Provide the [X, Y] coordinate of the cell's center where the given text is located.  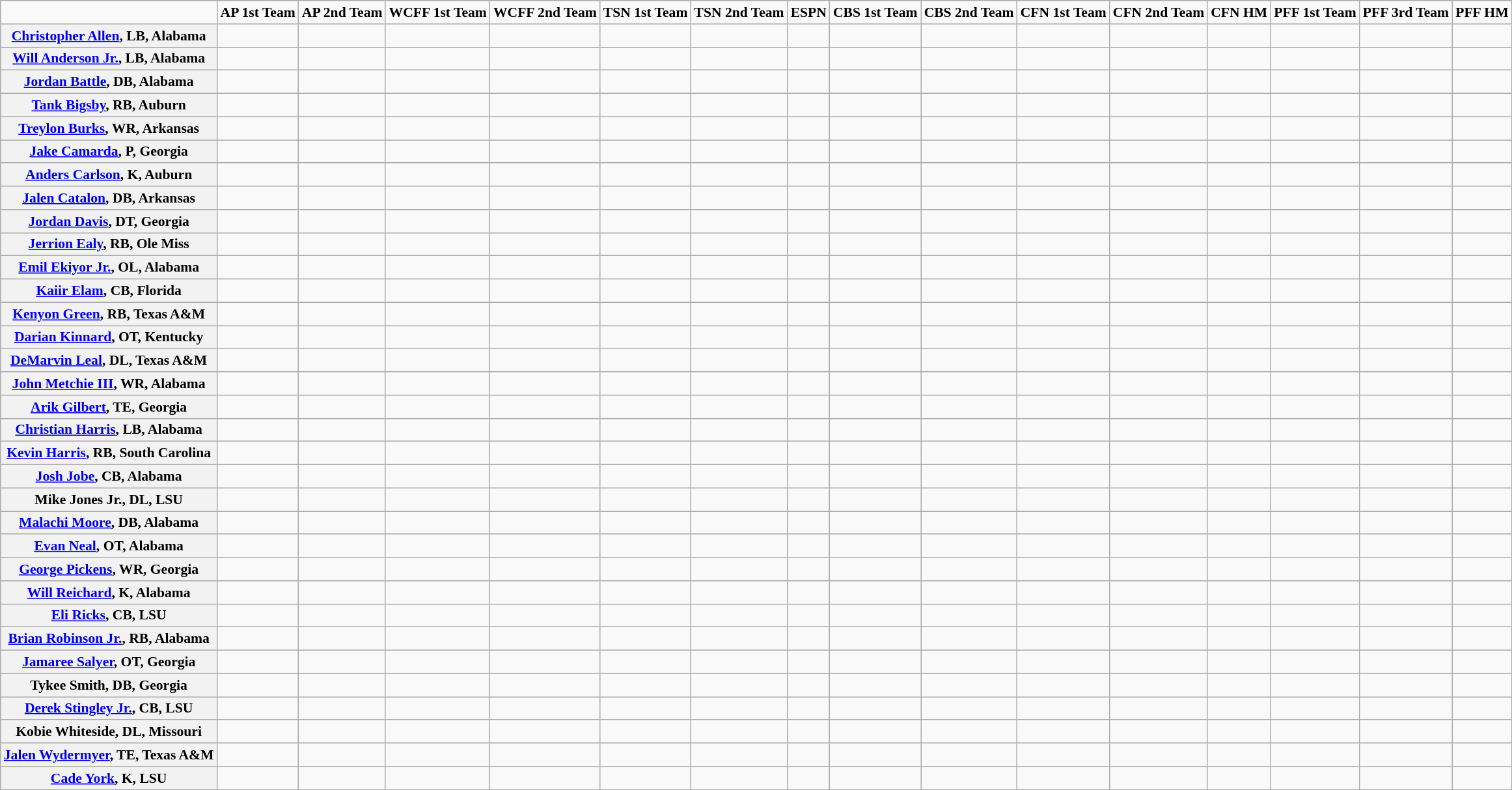
Will Anderson Jr., LB, Alabama [109, 59]
Kenyon Green, RB, Texas A&M [109, 314]
Derek Stingley Jr., CB, LSU [109, 709]
Tank Bigsby, RB, Auburn [109, 106]
Will Reichard, K, Alabama [109, 593]
Emil Ekiyor Jr., OL, Alabama [109, 268]
PFF 1st Team [1315, 12]
Cade York, K, LSU [109, 778]
Kaiir Elam, CB, Florida [109, 291]
Jake Camarda, P, Georgia [109, 152]
Jerrion Ealy, RB, Ole Miss [109, 244]
Anders Carlson, K, Auburn [109, 175]
TSN 2nd Team [739, 12]
WCFF 1st Team [437, 12]
Evan Neal, OT, Alabama [109, 546]
Darian Kinnard, OT, Kentucky [109, 337]
AP 1st Team [258, 12]
Mike Jones Jr., DL, LSU [109, 500]
DeMarvin Leal, DL, Texas A&M [109, 361]
Jamaree Salyer, OT, Georgia [109, 662]
Christopher Allen, LB, Alabama [109, 36]
Jordan Battle, DB, Alabama [109, 82]
CBS 2nd Team [969, 12]
Brian Robinson Jr., RB, Alabama [109, 639]
George Pickens, WR, Georgia [109, 569]
Kobie Whiteside, DL, Missouri [109, 732]
WCFF 2nd Team [545, 12]
Josh Jobe, CB, Alabama [109, 477]
John Metchie III, WR, Alabama [109, 384]
ESPN [808, 12]
Tykee Smith, DB, Georgia [109, 685]
Jalen Catalon, DB, Arkansas [109, 198]
CFN 2nd Team [1159, 12]
TSN 1st Team [646, 12]
Treylon Burks, WR, Arkansas [109, 128]
Arik Gilbert, TE, Georgia [109, 407]
Christian Harris, LB, Alabama [109, 430]
Jalen Wydermyer, TE, Texas A&M [109, 755]
Jordan Davis, DT, Georgia [109, 221]
PFF 3rd Team [1406, 12]
Malachi Moore, DB, Alabama [109, 523]
CFN HM [1239, 12]
AP 2nd Team [342, 12]
CFN 1st Team [1064, 12]
Kevin Harris, RB, South Carolina [109, 453]
PFF HM [1481, 12]
CBS 1st Team [875, 12]
Eli Ricks, CB, LSU [109, 615]
